Provide the [x, y] coordinate of the cell's center where the given text is located.  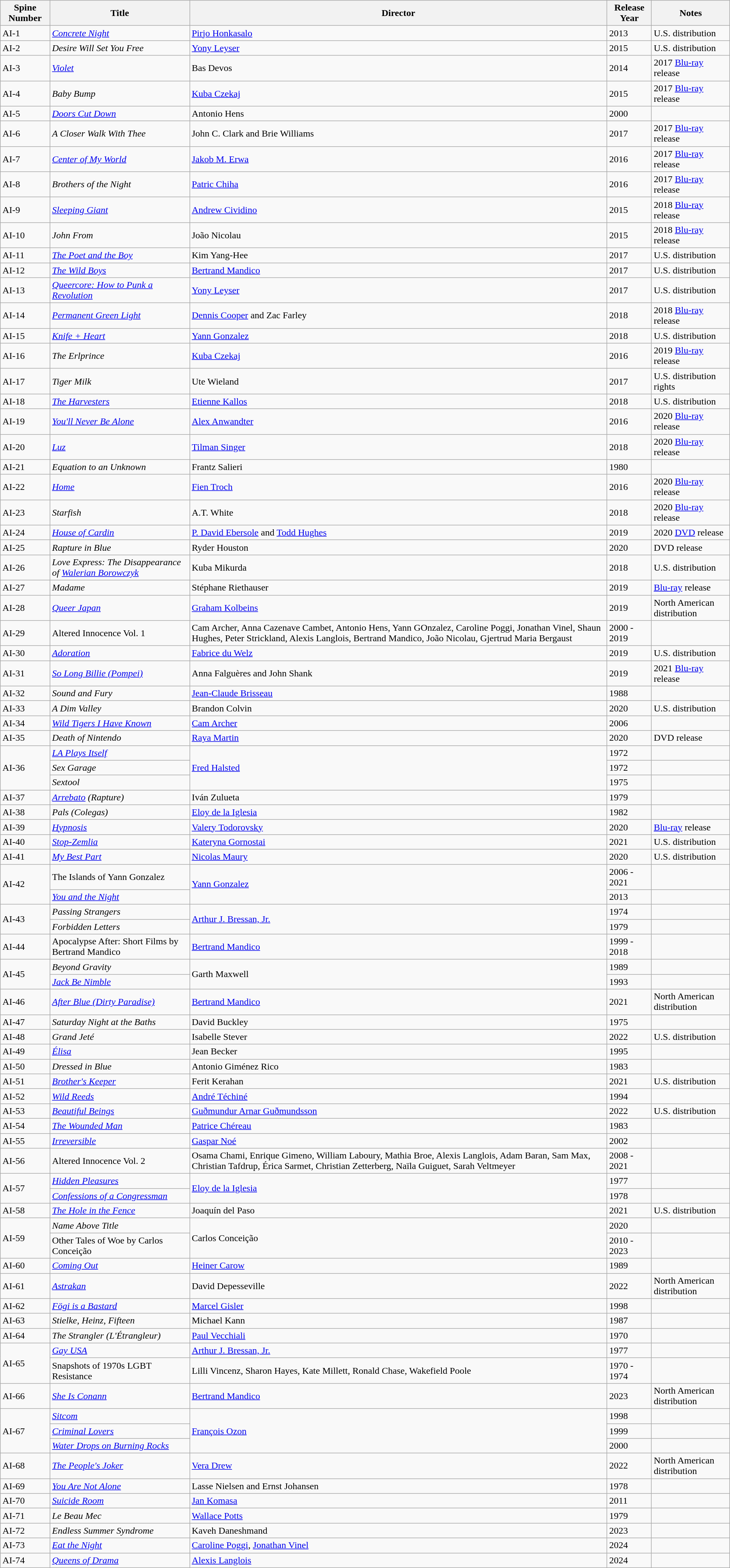
Kateryna Gornostai [399, 842]
AI-4 [25, 94]
Suicide Room [120, 1501]
You'll Never Be Alone [120, 421]
Vera Drew [399, 1466]
Lilli Vincenz, Sharon Hayes, Kate Millett, Ronald Chase, Wakefield Poole [399, 1371]
Jean Becker [399, 1052]
AI-16 [25, 356]
Rapture in Blue [120, 547]
Antonio Hens [399, 114]
Valery Todorovsky [399, 827]
2008 - 2021 [629, 1161]
AI-68 [25, 1466]
Other Tales of Woe by Carlos Conceição [120, 1246]
2006 [629, 723]
AI-14 [25, 316]
AI-54 [25, 1126]
1970 - 1974 [629, 1371]
AI-22 [25, 487]
AI-44 [25, 947]
Passing Strangers [120, 912]
AI-50 [25, 1066]
Jean-Claude Brisseau [399, 694]
AI-27 [25, 587]
Doors Cut Down [120, 114]
Dennis Cooper and Zac Farley [399, 316]
Etienne Kallos [399, 401]
AI-41 [25, 857]
The Poet and the Boy [120, 255]
1982 [629, 812]
1999 [629, 1431]
AI-73 [25, 1545]
João Nicolau [399, 235]
Notes [691, 13]
You Are Not Alone [120, 1486]
Spine Number [25, 13]
Le Beau Mec [120, 1516]
LA Plays Itself [120, 753]
Stéphane Riethauser [399, 587]
1999 - 2018 [629, 947]
Wild Tigers I Have Known [120, 723]
Sextool [120, 782]
So Long Billie (Pompei) [120, 673]
AI-6 [25, 133]
AI-10 [25, 235]
AI-42 [25, 885]
Guðmundur Arnar Guðmundsson [399, 1111]
Release Year [629, 13]
Alex Anwandter [399, 421]
AI-15 [25, 336]
Michael Kann [399, 1321]
AI-57 [25, 1188]
Heiner Carow [399, 1266]
The Islands of Yann Gonzalez [120, 877]
Jan Komasa [399, 1501]
Fögi is a Bastard [120, 1306]
Fred Halsted [399, 768]
Madame [120, 587]
Fabrice du Welz [399, 653]
Stielke, Heinz, Fifteen [120, 1321]
Saturday Night at the Baths [120, 1022]
AI-8 [25, 184]
2019 Blu-ray release [691, 356]
Iván Zulueta [399, 797]
Kaveh Daneshmand [399, 1531]
AI-24 [25, 532]
AI-36 [25, 768]
Ferit Kerahan [399, 1081]
Brandon Colvin [399, 708]
John C. Clark and Brie Williams [399, 133]
Baby Bump [120, 94]
The Erlprince [120, 356]
Title [120, 13]
The Wild Boys [120, 270]
AI-5 [25, 114]
AI-28 [25, 608]
Sound and Fury [120, 694]
Adoration [120, 653]
The Wounded Man [120, 1126]
The People's Joker [120, 1466]
Queer Japan [120, 608]
AI-7 [25, 159]
U.S. distribution rights [691, 381]
Raya Martin [399, 738]
1994 [629, 1096]
Knife + Heart [120, 336]
Patric Chiha [399, 184]
AI-52 [25, 1096]
Coming Out [120, 1266]
Water Drops on Burning Rocks [120, 1446]
AI-25 [25, 547]
Queens of Drama [120, 1560]
2020 DVD release [691, 532]
AI-61 [25, 1286]
AI-66 [25, 1396]
Luz [120, 447]
Snapshots of 1970s LGBT Resistance [120, 1371]
1974 [629, 912]
P. David Ebersole and Todd Hughes [399, 532]
Eat the Night [120, 1545]
Sleeping Giant [120, 210]
AI-74 [25, 1560]
Concrete Night [120, 33]
AI-63 [25, 1321]
Sex Garage [120, 768]
Kim Yang-Hee [399, 255]
Astrakan [120, 1286]
2006 - 2021 [629, 877]
AI-64 [25, 1336]
Endless Summer Syndrome [120, 1531]
Brothers of the Night [120, 184]
Desire Will Set You Free [120, 48]
AI-37 [25, 797]
AI-48 [25, 1037]
Fien Troch [399, 487]
1970 [629, 1336]
AI-59 [25, 1238]
AI-12 [25, 270]
1988 [629, 694]
Beautiful Beings [120, 1111]
Kuba Mikurda [399, 567]
Jakob M. Erwa [399, 159]
Altered Innocence Vol. 2 [120, 1161]
AI-20 [25, 447]
Graham Kolbeins [399, 608]
Apocalypse After: Short Films by Bertrand Mandico [120, 947]
Sitcom [120, 1416]
House of Cardin [120, 532]
A.T. White [399, 513]
Confessions of a Congressman [120, 1196]
AI-70 [25, 1501]
Dressed in Blue [120, 1066]
1980 [629, 467]
Antonio Giménez Rico [399, 1066]
The Hole in the Fence [120, 1211]
AI-72 [25, 1531]
Equation to an Unknown [120, 467]
AI-53 [25, 1111]
Isabelle Stever [399, 1037]
The Strangler (L'Étrangleur) [120, 1336]
Caroline Poggi, Jonathan Vinel [399, 1545]
Gaspar Noé [399, 1141]
Joaquín del Paso [399, 1211]
AI-40 [25, 842]
Death of Nintendo [120, 738]
Lasse Nielsen and Ernst Johansen [399, 1486]
AI-55 [25, 1141]
AI-69 [25, 1486]
AI-65 [25, 1363]
AI-58 [25, 1211]
Garth Maxwell [399, 974]
Nicolas Maury [399, 857]
Tiger Milk [120, 381]
Jack Be Nimble [120, 982]
Andrew Cividino [399, 210]
AI-11 [25, 255]
Anna Falguères and John Shank [399, 673]
John From [120, 235]
1995 [629, 1052]
2011 [629, 1501]
AI-34 [25, 723]
My Best Part [120, 857]
Cam Archer [399, 723]
After Blue (Dirty Paradise) [120, 1002]
Grand Jeté [120, 1037]
Élisa [120, 1052]
Brother's Keeper [120, 1081]
Irreversible [120, 1141]
Queercore: How to Punk a Revolution [120, 290]
AI-2 [25, 48]
Pirjo Honkasalo [399, 33]
AI-33 [25, 708]
Criminal Lovers [120, 1431]
Starfish [120, 513]
AI-49 [25, 1052]
AI-38 [25, 812]
Marcel Gisler [399, 1306]
2021 Blu-ray release [691, 673]
Altered Innocence Vol. 1 [120, 633]
Hidden Pleasures [120, 1181]
Wild Reeds [120, 1096]
AI-45 [25, 974]
Bas Devos [399, 68]
A Closer Walk With Thee [120, 133]
AI-56 [25, 1161]
She Is Conann [120, 1396]
David Depesseville [399, 1286]
Alexis Langlois [399, 1560]
AI-35 [25, 738]
AI-19 [25, 421]
Ute Wieland [399, 381]
AI-29 [25, 633]
Paul Vecchiali [399, 1336]
Ryder Houston [399, 547]
You and the Night [120, 897]
AI-60 [25, 1266]
2010 - 2023 [629, 1246]
AI-17 [25, 381]
Wallace Potts [399, 1516]
AI-67 [25, 1431]
Director [399, 13]
AI-51 [25, 1081]
Love Express: The Disappearance of Walerian Borowczyk [120, 567]
The Harvesters [120, 401]
2002 [629, 1141]
AI-23 [25, 513]
Name Above Title [120, 1226]
Pals (Colegas) [120, 812]
2000 - 2019 [629, 633]
André Téchiné [399, 1096]
AI-71 [25, 1516]
Carlos Conceição [399, 1238]
AI-21 [25, 467]
David Buckley [399, 1022]
Hypnosis [120, 827]
AI-3 [25, 68]
Home [120, 487]
François Ozon [399, 1431]
Patrice Chéreau [399, 1126]
A Dim Valley [120, 708]
Beyond Gravity [120, 967]
AI-9 [25, 210]
Forbidden Letters [120, 927]
AI-32 [25, 694]
Center of My World [120, 159]
AI-30 [25, 653]
Stop-Zemlia [120, 842]
AI-26 [25, 567]
Gay USA [120, 1350]
2014 [629, 68]
AI-46 [25, 1002]
AI-13 [25, 290]
AI-62 [25, 1306]
Frantz Salieri [399, 467]
Violet [120, 68]
1987 [629, 1321]
AI-39 [25, 827]
AI-31 [25, 673]
AI-1 [25, 33]
1993 [629, 982]
AI-43 [25, 919]
Permanent Green Light [120, 316]
Arrebato (Rapture) [120, 797]
Tilman Singer [399, 447]
AI-18 [25, 401]
AI-47 [25, 1022]
